Locate the cell with the specified text and output its (X, Y) center coordinate. 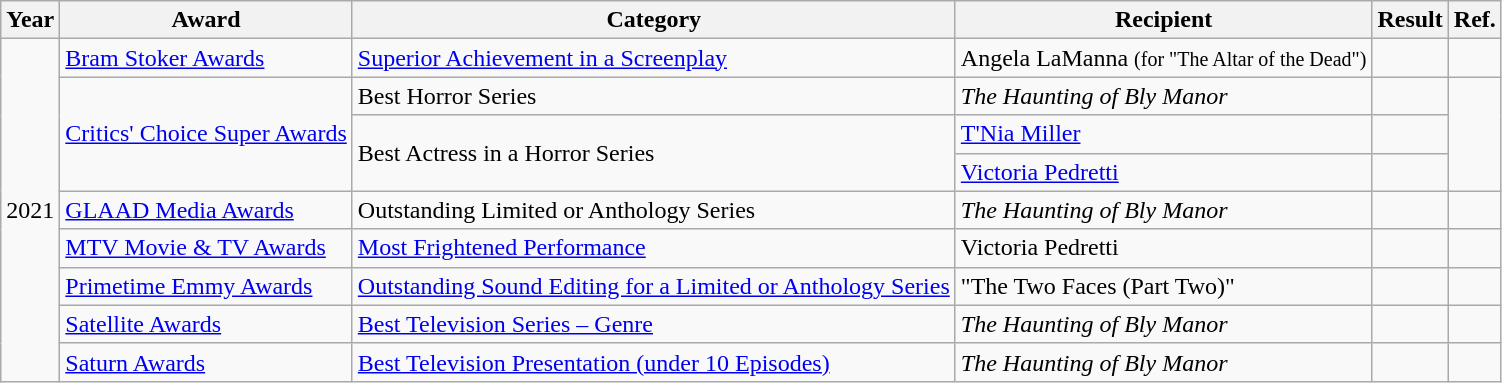
Best Television Series – Genre (654, 324)
Category (654, 20)
Satellite Awards (206, 324)
Critics' Choice Super Awards (206, 134)
T'Nia Miller (1164, 134)
Year (30, 20)
GLAAD Media Awards (206, 210)
2021 (30, 210)
Bram Stoker Awards (206, 58)
Award (206, 20)
Most Frightened Performance (654, 248)
Saturn Awards (206, 362)
Outstanding Limited or Anthology Series (654, 210)
Best Television Presentation (under 10 Episodes) (654, 362)
Ref. (1474, 20)
Angela LaManna (for "The Altar of the Dead") (1164, 58)
Primetime Emmy Awards (206, 286)
Outstanding Sound Editing for a Limited or Anthology Series (654, 286)
Best Horror Series (654, 96)
Superior Achievement in a Screenplay (654, 58)
Result (1410, 20)
Recipient (1164, 20)
MTV Movie & TV Awards (206, 248)
"The Two Faces (Part Two)" (1164, 286)
Best Actress in a Horror Series (654, 153)
